Return the [x, y] coordinate for the center point of the cell that contains the specified text.  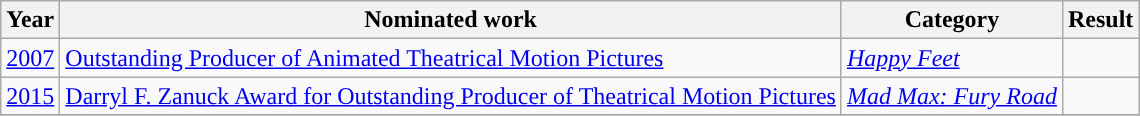
Year [30, 20]
2007 [30, 58]
Mad Max: Fury Road [952, 96]
Nominated work [451, 20]
Darryl F. Zanuck Award for Outstanding Producer of Theatrical Motion Pictures [451, 96]
Category [952, 20]
Outstanding Producer of Animated Theatrical Motion Pictures [451, 58]
Happy Feet [952, 58]
Result [1100, 20]
2015 [30, 96]
